Search for the cell housing the specified text and yield its (x, y) center coordinate. 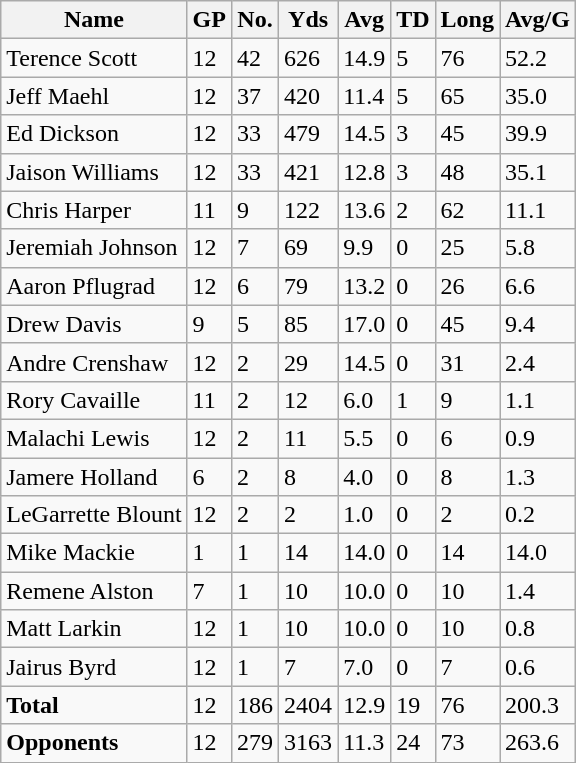
Chris Harper (94, 210)
37 (254, 96)
Jaison Williams (94, 172)
4.0 (364, 477)
122 (308, 210)
Avg (364, 20)
24 (413, 743)
7.0 (364, 667)
Drew Davis (94, 324)
Yds (308, 20)
48 (467, 172)
79 (308, 286)
11.3 (364, 743)
TD (413, 20)
11.1 (538, 210)
Remene Alston (94, 591)
263.6 (538, 743)
Aaron Pflugrad (94, 286)
0.8 (538, 629)
69 (308, 248)
Total (94, 705)
5.5 (364, 438)
39.9 (538, 134)
Ed Dickson (94, 134)
26 (467, 286)
Jeff Maehl (94, 96)
52.2 (538, 58)
Malachi Lewis (94, 438)
GP (209, 20)
1.1 (538, 400)
35.1 (538, 172)
200.3 (538, 705)
Terence Scott (94, 58)
Long (467, 20)
9.4 (538, 324)
Avg/G (538, 20)
11.4 (364, 96)
421 (308, 172)
Matt Larkin (94, 629)
626 (308, 58)
19 (413, 705)
0.6 (538, 667)
1.4 (538, 591)
6.0 (364, 400)
Opponents (94, 743)
14.9 (364, 58)
35.0 (538, 96)
479 (308, 134)
12.8 (364, 172)
73 (467, 743)
6.6 (538, 286)
13.2 (364, 286)
Andre Crenshaw (94, 362)
Mike Mackie (94, 553)
2.4 (538, 362)
31 (467, 362)
13.6 (364, 210)
Jairus Byrd (94, 667)
17.0 (364, 324)
3163 (308, 743)
186 (254, 705)
Name (94, 20)
0.2 (538, 515)
12.9 (364, 705)
279 (254, 743)
5.8 (538, 248)
No. (254, 20)
1.3 (538, 477)
1.0 (364, 515)
42 (254, 58)
2404 (308, 705)
9.9 (364, 248)
LeGarrette Blount (94, 515)
Jeremiah Johnson (94, 248)
85 (308, 324)
62 (467, 210)
65 (467, 96)
Jamere Holland (94, 477)
420 (308, 96)
0.9 (538, 438)
29 (308, 362)
25 (467, 248)
Rory Cavaille (94, 400)
